From the cell containing the given text, extract its center point as [x, y] coordinate. 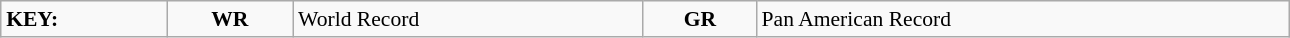
World Record [468, 19]
KEY: [84, 19]
Pan American Record [1023, 19]
GR [700, 19]
WR [230, 19]
